Determine the [x, y] coordinate at the center of the cell enclosing the given text.  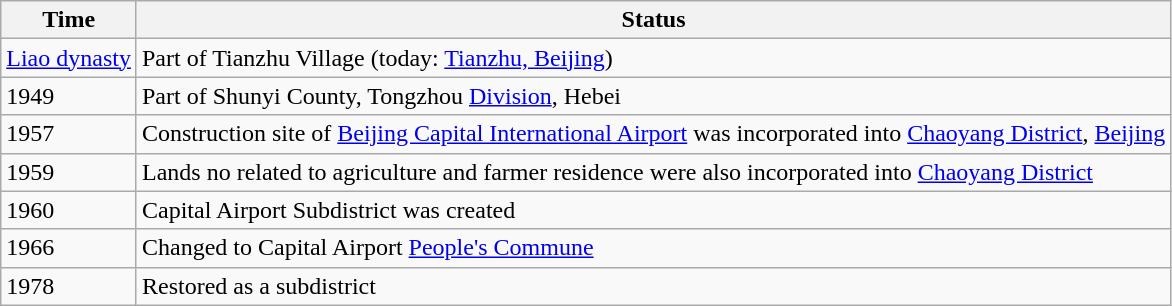
Liao dynasty [69, 58]
Part of Shunyi County, Tongzhou Division, Hebei [653, 96]
Restored as a subdistrict [653, 286]
1960 [69, 210]
1957 [69, 134]
Changed to Capital Airport People's Commune [653, 248]
1966 [69, 248]
Status [653, 20]
Lands no related to agriculture and farmer residence were also incorporated into Chaoyang District [653, 172]
1949 [69, 96]
1978 [69, 286]
Capital Airport Subdistrict was created [653, 210]
Part of Tianzhu Village (today: Tianzhu, Beijing) [653, 58]
1959 [69, 172]
Construction site of Beijing Capital International Airport was incorporated into Chaoyang District, Beijing [653, 134]
Time [69, 20]
